Search for the cell housing the specified text and yield its (x, y) center coordinate. 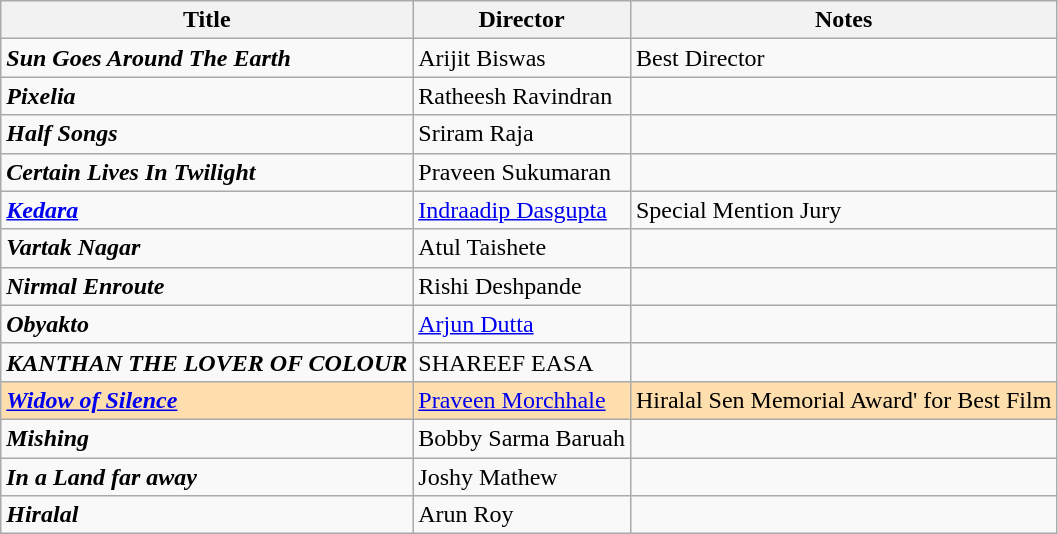
Hiralal (207, 515)
Vartak Nagar (207, 248)
Arun Roy (522, 515)
Mishing (207, 438)
SHAREEF EASA (522, 362)
Title (207, 20)
Indraadip Dasgupta (522, 210)
Director (522, 20)
Obyakto (207, 324)
Ratheesh Ravindran (522, 96)
Certain Lives In Twilight (207, 172)
In a Land far away (207, 477)
Praveen Morchhale (522, 400)
Praveen Sukumaran (522, 172)
Nirmal Enroute (207, 286)
Joshy Mathew (522, 477)
KANTHAN THE LOVER OF COLOUR (207, 362)
Notes (843, 20)
Hiralal Sen Memorial Award' for Best Film (843, 400)
Atul Taishete (522, 248)
Arjun Dutta (522, 324)
Widow of Silence (207, 400)
Special Mention Jury (843, 210)
Kedara (207, 210)
Sun Goes Around The Earth (207, 58)
Bobby Sarma Baruah (522, 438)
Best Director (843, 58)
Rishi Deshpande (522, 286)
Arijit Biswas (522, 58)
Pixelia (207, 96)
Sriram Raja (522, 134)
Half Songs (207, 134)
